Extract the [X, Y] coordinate from the center of the cell holding the provided text.  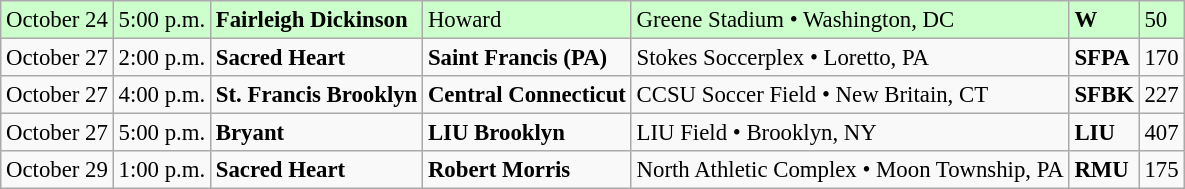
170 [1162, 58]
Greene Stadium • Washington, DC [850, 20]
LIU [1104, 133]
50 [1162, 20]
October 24 [57, 20]
Saint Francis (PA) [528, 58]
Bryant [317, 133]
Stokes Soccerplex • Loretto, PA [850, 58]
Fairleigh Dickinson [317, 20]
4:00 p.m. [162, 95]
CCSU Soccer Field • New Britain, CT [850, 95]
LIU Field • Brooklyn, NY [850, 133]
SFBK [1104, 95]
2:00 p.m. [162, 58]
175 [1162, 170]
407 [1162, 133]
1:00 p.m. [162, 170]
Robert Morris [528, 170]
LIU Brooklyn [528, 133]
St. Francis Brooklyn [317, 95]
SFPA [1104, 58]
North Athletic Complex • Moon Township, PA [850, 170]
RMU [1104, 170]
Central Connecticut [528, 95]
October 29 [57, 170]
Howard [528, 20]
227 [1162, 95]
W [1104, 20]
